For the text-containing cell, return its midpoint in (X, Y) coordinate format. 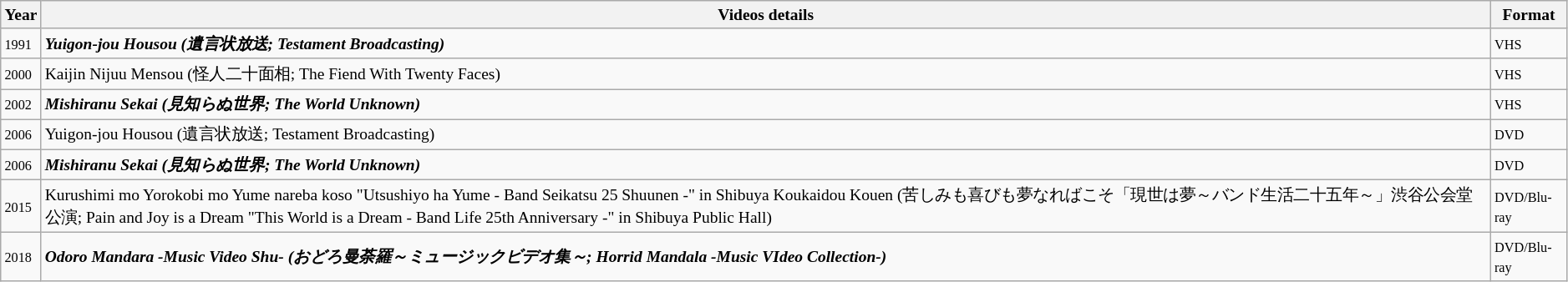
2015 (21, 205)
Kaijin Nijuu Mensou (怪人二十面相; The Fiend With Twenty Faces) (765, 73)
Odoro Mandara -Music Video Shu- (おどろ曼荼羅～ミュージックビデオ集～; Horrid Mandala -Music VIdeo Collection-) (765, 257)
1991 (21, 43)
Year (21, 15)
Videos details (765, 15)
2000 (21, 73)
2002 (21, 104)
2018 (21, 257)
Format (1529, 15)
